Identify which cell holds the provided text, then report its (x, y) central coordinate. 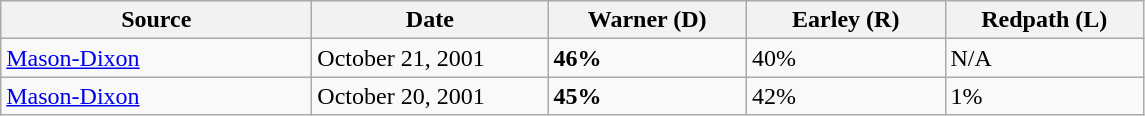
42% (846, 96)
October 21, 2001 (430, 58)
Earley (R) (846, 20)
Warner (D) (648, 20)
N/A (1044, 58)
46% (648, 58)
Date (430, 20)
1% (1044, 96)
October 20, 2001 (430, 96)
Redpath (L) (1044, 20)
40% (846, 58)
Source (156, 20)
45% (648, 96)
